Search for the cell housing the specified text and yield its [X, Y] center coordinate. 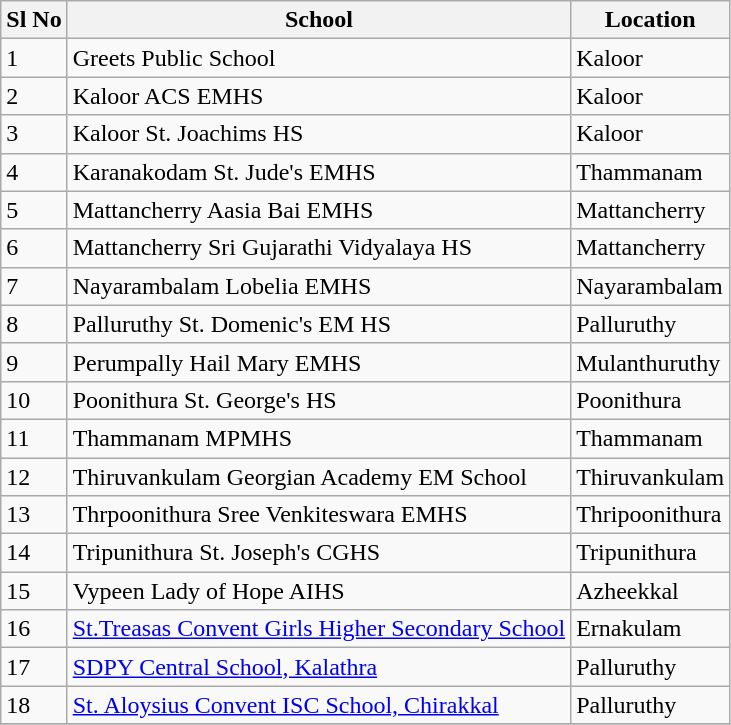
16 [34, 629]
Mattancherry Sri Gujarathi Vidyalaya HS [318, 248]
15 [34, 591]
Thiruvankulam Georgian Academy EM School [318, 477]
Kaloor St. Joachims HS [318, 134]
Ernakulam [650, 629]
Nayarambalam [650, 286]
Thripoonithura [650, 515]
1 [34, 58]
Mattancherry Aasia Bai EMHS [318, 210]
Karanakodam St. Jude's EMHS [318, 172]
SDPY Central School, Kalathra [318, 667]
Poonithura [650, 400]
Mulanthuruthy [650, 362]
School [318, 20]
8 [34, 324]
9 [34, 362]
11 [34, 438]
St. Aloysius Convent ISC School, Chirakkal [318, 705]
17 [34, 667]
5 [34, 210]
Thrpoonithura Sree Venkiteswara EMHS [318, 515]
Sl No [34, 20]
2 [34, 96]
Nayarambalam Lobelia EMHS [318, 286]
12 [34, 477]
7 [34, 286]
3 [34, 134]
13 [34, 515]
6 [34, 248]
Thammanam MPMHS [318, 438]
Location [650, 20]
4 [34, 172]
Poonithura St. George's HS [318, 400]
Palluruthy St. Domenic's EM HS [318, 324]
Perumpally Hail Mary EMHS [318, 362]
14 [34, 553]
Tripunithura [650, 553]
Thiruvankulam [650, 477]
10 [34, 400]
Azheekkal [650, 591]
18 [34, 705]
Greets Public School [318, 58]
Kaloor ACS EMHS [318, 96]
Tripunithura St. Joseph's CGHS [318, 553]
St.Treasas Convent Girls Higher Secondary School [318, 629]
Vypeen Lady of Hope AIHS [318, 591]
